Identify which cell holds the provided text, then report its (X, Y) central coordinate. 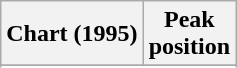
Chart (1995) (72, 34)
Peakposition (189, 34)
